Return (x, y) of the center of cell containing provided text 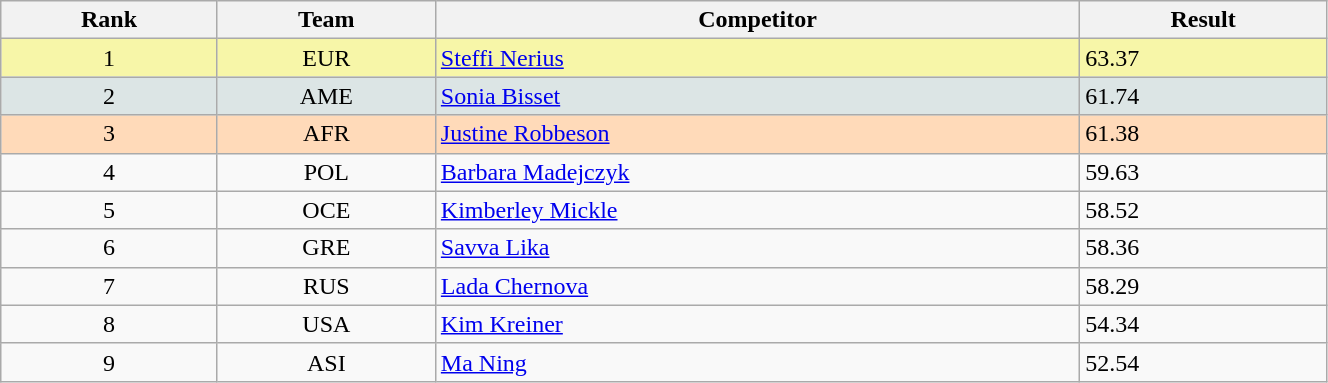
EUR (326, 58)
4 (110, 172)
Ma Ning (757, 362)
Savva Lika (757, 248)
Result (1204, 20)
AME (326, 96)
58.52 (1204, 210)
3 (110, 134)
63.37 (1204, 58)
Justine Robbeson (757, 134)
8 (110, 324)
1 (110, 58)
Rank (110, 20)
Lada Chernova (757, 286)
Sonia Bisset (757, 96)
Competitor (757, 20)
Kimberley Mickle (757, 210)
9 (110, 362)
59.63 (1204, 172)
AFR (326, 134)
2 (110, 96)
58.36 (1204, 248)
OCE (326, 210)
Team (326, 20)
6 (110, 248)
5 (110, 210)
52.54 (1204, 362)
61.38 (1204, 134)
Barbara Madejczyk (757, 172)
54.34 (1204, 324)
Steffi Nerius (757, 58)
ASI (326, 362)
7 (110, 286)
Kim Kreiner (757, 324)
58.29 (1204, 286)
POL (326, 172)
GRE (326, 248)
USA (326, 324)
61.74 (1204, 96)
RUS (326, 286)
